Search for the cell housing the specified text and yield its (X, Y) center coordinate. 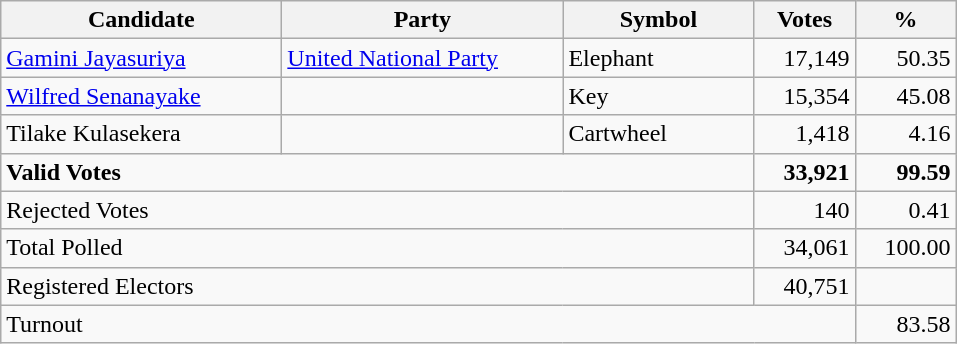
Cartwheel (658, 134)
40,751 (804, 286)
34,061 (804, 248)
Elephant (658, 58)
1,418 (804, 134)
15,354 (804, 96)
United National Party (422, 58)
Valid Votes (378, 172)
% (906, 20)
99.59 (906, 172)
Turnout (428, 324)
Registered Electors (378, 286)
Wilfred Senanayake (142, 96)
50.35 (906, 58)
Key (658, 96)
33,921 (804, 172)
Party (422, 20)
Votes (804, 20)
140 (804, 210)
100.00 (906, 248)
Rejected Votes (378, 210)
4.16 (906, 134)
Total Polled (378, 248)
Tilake Kulasekera (142, 134)
Symbol (658, 20)
Gamini Jayasuriya (142, 58)
45.08 (906, 96)
Candidate (142, 20)
17,149 (804, 58)
0.41 (906, 210)
83.58 (906, 324)
